Capture the cell that displays the provided text and extract its [x, y] central coordinate. 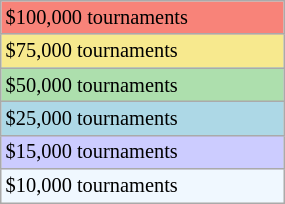
$25,000 tournaments [142, 118]
$15,000 tournaments [142, 152]
$75,000 tournaments [142, 51]
$10,000 tournaments [142, 186]
$100,000 tournaments [142, 17]
$50,000 tournaments [142, 85]
